Scan for the cell matching the given text and deliver its (X, Y) coordinate at center. 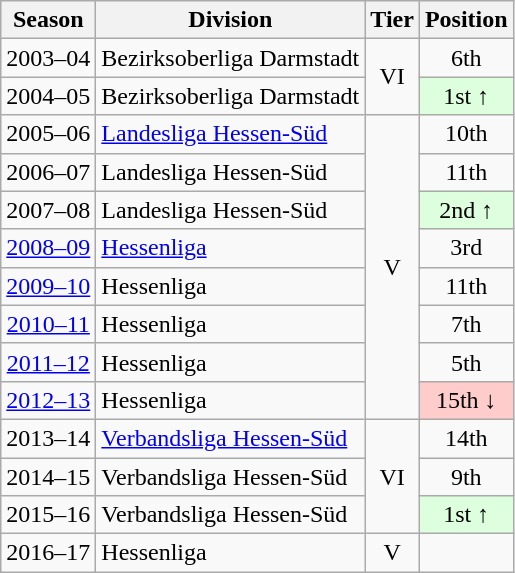
2011–12 (48, 362)
6th (466, 58)
2004–05 (48, 96)
2006–07 (48, 172)
Division (230, 20)
2010–11 (48, 324)
2014–15 (48, 477)
2009–10 (48, 286)
3rd (466, 248)
7th (466, 324)
2013–14 (48, 438)
5th (466, 362)
2005–06 (48, 134)
14th (466, 438)
2003–04 (48, 58)
Tier (392, 20)
10th (466, 134)
2007–08 (48, 210)
Position (466, 20)
2015–16 (48, 515)
9th (466, 477)
2016–17 (48, 553)
2012–13 (48, 400)
2nd ↑ (466, 210)
2008–09 (48, 248)
15th ↓ (466, 400)
Season (48, 20)
